Locate the cell with the specified text and output its (x, y) center coordinate. 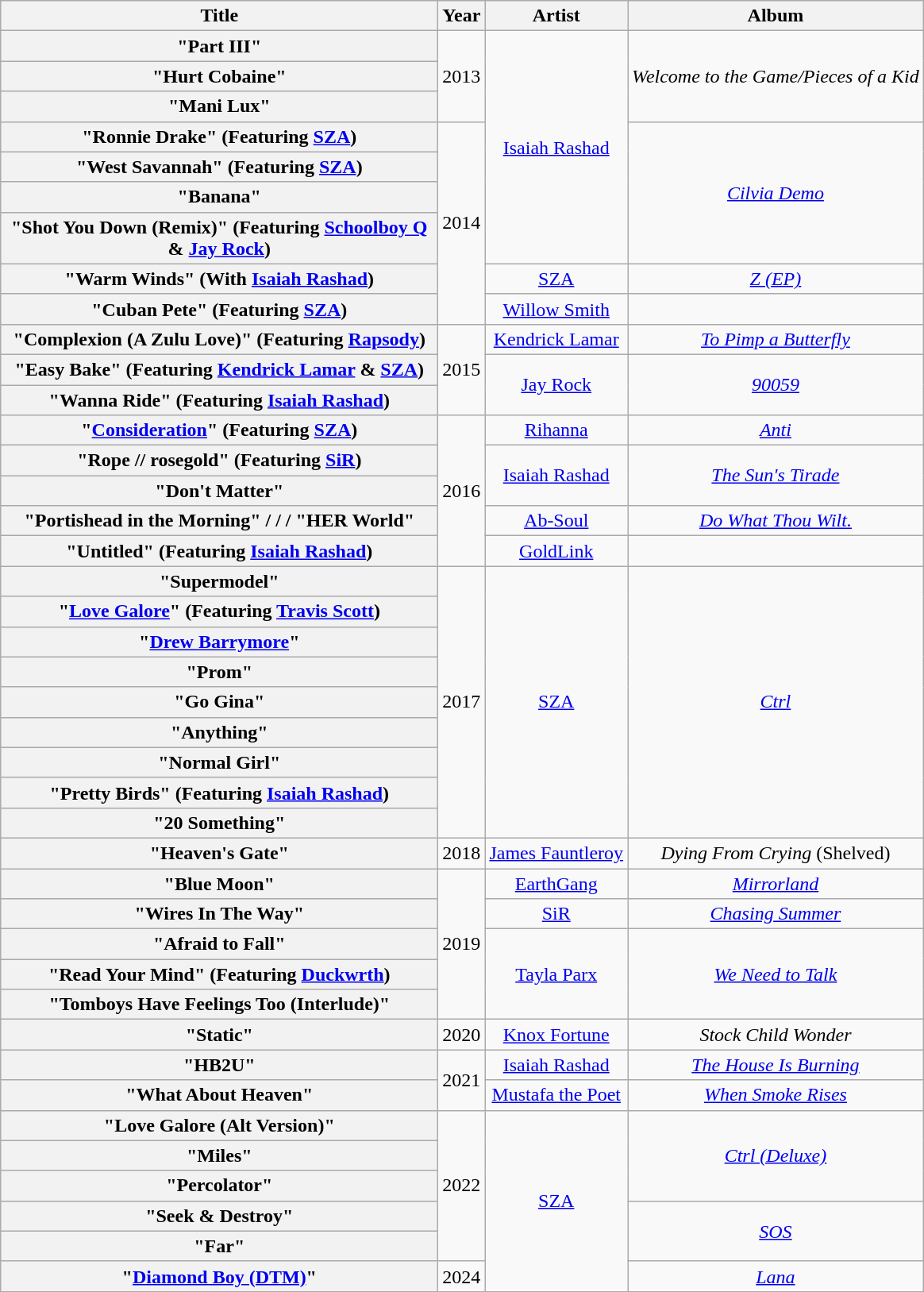
"20 Something" (219, 823)
2015 (462, 369)
"Part III" (219, 46)
"Love Galore (Alt Version)" (219, 1125)
"Love Galore" (Featuring Travis Scott) (219, 611)
SOS (776, 1231)
"Percolator" (219, 1186)
"Consideration" (Featuring SZA) (219, 430)
"Blue Moon" (219, 884)
"What About Heaven" (219, 1095)
EarthGang (556, 884)
Artist (556, 16)
Do What Thou Wilt. (776, 521)
"Warm Winds" (With Isaiah Rashad) (219, 279)
2013 (462, 76)
2016 (462, 491)
2018 (462, 853)
Rihanna (556, 430)
2017 (462, 702)
SiR (556, 914)
"Ronnie Drake" (Featuring SZA) (219, 137)
"Cuban Pete" (Featuring SZA) (219, 309)
"Static" (219, 1035)
"West Savannah" (Featuring SZA) (219, 167)
The House Is Burning (776, 1065)
Kendrick Lamar (556, 339)
"Read Your Mind" (Featuring Duckwrth) (219, 974)
Dying From Crying (Shelved) (776, 853)
"Drew Barrymore" (219, 642)
Knox Fortune (556, 1035)
"Far" (219, 1246)
"Easy Bake" (Featuring Kendrick Lamar & SZA) (219, 369)
"Prom" (219, 672)
"Heaven's Gate" (219, 853)
Ctrl (776, 702)
Chasing Summer (776, 914)
2021 (462, 1080)
"Diamond Boy (DTM)" (219, 1276)
GoldLink (556, 551)
Stock Child Wonder (776, 1035)
"Supermodel" (219, 581)
To Pimp a Butterfly (776, 339)
"Normal Girl" (219, 762)
"Banana" (219, 197)
"Don't Matter" (219, 491)
Cilvia Demo (776, 192)
"Hurt Cobaine" (219, 76)
2020 (462, 1035)
2014 (462, 222)
Willow Smith (556, 309)
"Shot You Down (Remix)" (Featuring Schoolboy Q & Jay Rock) (219, 238)
Jay Rock (556, 384)
"Tomboys Have Feelings Too (Interlude)" (219, 1005)
Mustafa the Poet (556, 1095)
Ab-Soul (556, 521)
"HB2U" (219, 1065)
2024 (462, 1276)
"Untitled" (Featuring Isaiah Rashad) (219, 551)
James Fauntleroy (556, 853)
We Need to Talk (776, 974)
2022 (462, 1186)
Ctrl (Deluxe) (776, 1155)
Year (462, 16)
90059 (776, 384)
Title (219, 16)
"Complexion (A Zulu Love)" (Featuring Rapsody) (219, 339)
Welcome to the Game/Pieces of a Kid (776, 76)
Tayla Parx (556, 974)
Anti (776, 430)
"Seek & Destroy" (219, 1216)
Lana (776, 1276)
"Miles" (219, 1155)
"Go Gina" (219, 702)
"Wires In The Way" (219, 914)
"Afraid to Fall" (219, 944)
"Anything" (219, 732)
The Sun's Tirade (776, 476)
"Wanna Ride" (Featuring Isaiah Rashad) (219, 399)
"Mani Lux" (219, 106)
"Pretty Birds" (Featuring Isaiah Rashad) (219, 793)
Mirrorland (776, 884)
"Portishead in the Morning" / / / "HER World" (219, 521)
When Smoke Rises (776, 1095)
"Rope // rosegold" (Featuring SiR) (219, 461)
Album (776, 16)
Z (EP) (776, 279)
2019 (462, 944)
